Detect which cell encompasses the target text, then output its [x, y] center coordinate. 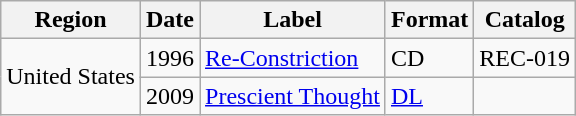
Date [170, 20]
Prescient Thought [293, 96]
United States [71, 77]
Format [429, 20]
CD [429, 58]
REC-019 [525, 58]
Re-Constriction [293, 58]
DL [429, 96]
Region [71, 20]
Catalog [525, 20]
Label [293, 20]
2009 [170, 96]
1996 [170, 58]
